For the text-containing cell, return its midpoint in [X, Y] coordinate format. 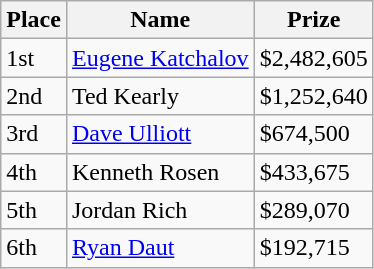
3rd [34, 134]
Ryan Daut [160, 248]
$1,252,640 [314, 96]
Ted Kearly [160, 96]
6th [34, 248]
Kenneth Rosen [160, 172]
1st [34, 58]
$192,715 [314, 248]
$674,500 [314, 134]
5th [34, 210]
Place [34, 20]
Jordan Rich [160, 210]
Dave Ulliott [160, 134]
Name [160, 20]
Prize [314, 20]
$433,675 [314, 172]
4th [34, 172]
$289,070 [314, 210]
Eugene Katchalov [160, 58]
$2,482,605 [314, 58]
2nd [34, 96]
